Return [x, y] of the center of cell containing provided text 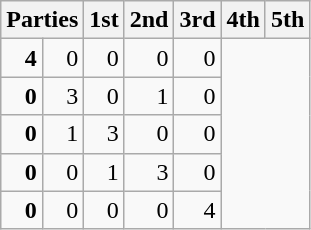
2nd [149, 20]
Parties [42, 20]
5th [287, 20]
3rd [198, 20]
4th [243, 20]
1st [104, 20]
